Determine the (x, y) coordinate at the center of the cell enclosing the given text.  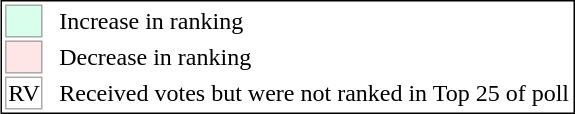
Increase in ranking (314, 20)
Decrease in ranking (314, 56)
Received votes but were not ranked in Top 25 of poll (314, 92)
RV (24, 92)
